Determine the [X, Y] coordinate at the center of the cell enclosing the given text.  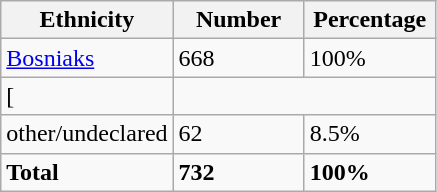
8.5% [370, 134]
Bosniaks [87, 58]
Ethnicity [87, 20]
Total [87, 172]
[ [87, 96]
62 [238, 134]
668 [238, 58]
Number [238, 20]
732 [238, 172]
Percentage [370, 20]
other/undeclared [87, 134]
